Search for the cell housing the specified text and yield its (X, Y) center coordinate. 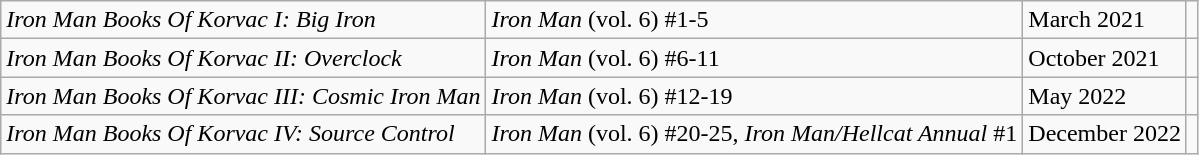
March 2021 (1105, 20)
Iron Man (vol. 6) #1-5 (754, 20)
October 2021 (1105, 58)
Iron Man Books Of Korvac I: Big Iron (244, 20)
Iron Man (vol. 6) #12-19 (754, 96)
Iron Man Books Of Korvac IV: Source Control (244, 134)
Iron Man Books Of Korvac II: Overclock (244, 58)
December 2022 (1105, 134)
Iron Man Books Of Korvac III: Cosmic Iron Man (244, 96)
Iron Man (vol. 6) #6-11 (754, 58)
May 2022 (1105, 96)
Iron Man (vol. 6) #20-25, Iron Man/Hellcat Annual #1 (754, 134)
